For the text-containing cell, return its midpoint in [X, Y] coordinate format. 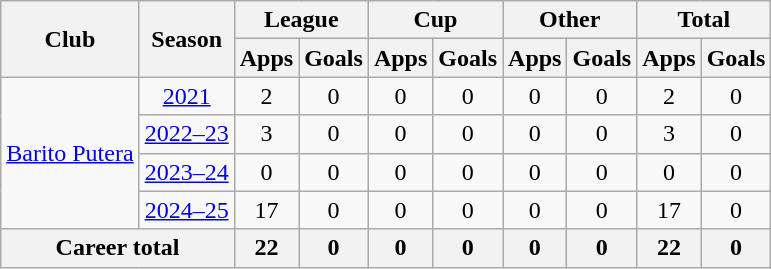
Club [70, 39]
2023–24 [186, 172]
Other [570, 20]
Barito Putera [70, 153]
2021 [186, 96]
Total [704, 20]
2022–23 [186, 134]
Season [186, 39]
Cup [435, 20]
Career total [118, 248]
League [301, 20]
2024–25 [186, 210]
